Scan for the cell matching the given text and deliver its (x, y) coordinate at center. 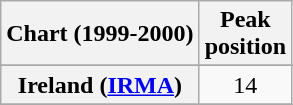
Peakposition (245, 34)
Ireland (IRMA) (100, 85)
14 (245, 85)
Chart (1999-2000) (100, 34)
